Detect which cell encompasses the target text, then output its (x, y) center coordinate. 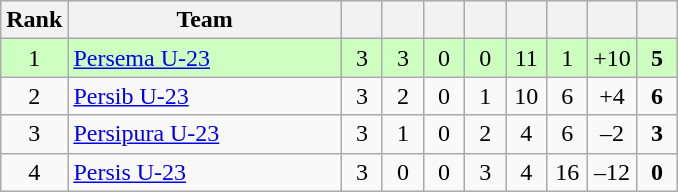
–2 (612, 134)
Persis U-23 (205, 172)
Rank (34, 20)
+4 (612, 96)
Persib U-23 (205, 96)
Persema U-23 (205, 58)
+10 (612, 58)
Team (205, 20)
Persipura U-23 (205, 134)
–12 (612, 172)
5 (656, 58)
10 (526, 96)
16 (568, 172)
11 (526, 58)
